Provide the (x, y) coordinate of the cell's center where the given text is located.  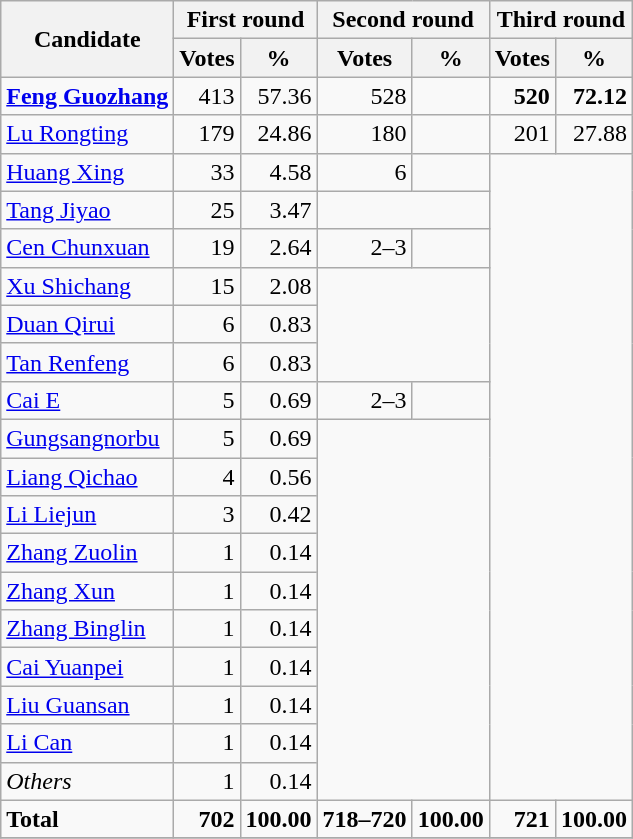
Candidate (88, 39)
Gungsangnorbu (88, 438)
Total (88, 819)
520 (522, 96)
4 (207, 477)
Li Liejun (88, 515)
3 (207, 515)
Cai E (88, 400)
Lu Rongting (88, 134)
4.58 (278, 172)
33 (207, 172)
Second round (403, 20)
Duan Qirui (88, 324)
Cen Chunxuan (88, 248)
2.08 (278, 286)
201 (522, 134)
Third round (560, 20)
Zhang Binglin (88, 629)
180 (364, 134)
Tang Jiyao (88, 210)
Liu Guansan (88, 705)
First round (246, 20)
Liang Qichao (88, 477)
Li Can (88, 743)
718–720 (364, 819)
57.36 (278, 96)
27.88 (594, 134)
Huang Xing (88, 172)
72.12 (594, 96)
0.42 (278, 515)
Tan Renfeng (88, 362)
2.64 (278, 248)
179 (207, 134)
Others (88, 781)
0.56 (278, 477)
19 (207, 248)
25 (207, 210)
Zhang Xun (88, 591)
721 (522, 819)
Xu Shichang (88, 286)
24.86 (278, 134)
528 (364, 96)
15 (207, 286)
Feng Guozhang (88, 96)
702 (207, 819)
3.47 (278, 210)
Zhang Zuolin (88, 553)
Cai Yuanpei (88, 667)
413 (207, 96)
